Extract the [x, y] coordinate from the center of the cell holding the provided text.  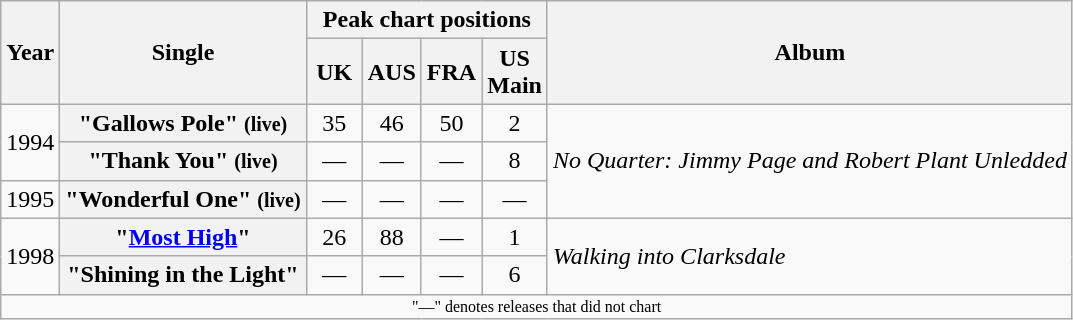
Peak chart positions [426, 20]
1994 [30, 142]
US Main [515, 72]
6 [515, 275]
26 [334, 237]
No Quarter: Jimmy Page and Robert Plant Unledded [810, 161]
AUS [392, 72]
46 [392, 123]
1998 [30, 256]
50 [451, 123]
"Shining in the Light" [183, 275]
1 [515, 237]
UK [334, 72]
88 [392, 237]
"Gallows Pole" (live) [183, 123]
"Wonderful One" (live) [183, 199]
"Thank You" (live) [183, 161]
Walking into Clarksdale [810, 256]
FRA [451, 72]
35 [334, 123]
2 [515, 123]
1995 [30, 199]
"—" denotes releases that did not chart [537, 306]
Year [30, 52]
8 [515, 161]
Single [183, 52]
Album [810, 52]
"Most High" [183, 237]
